Detect which cell encompasses the target text, then output its [x, y] center coordinate. 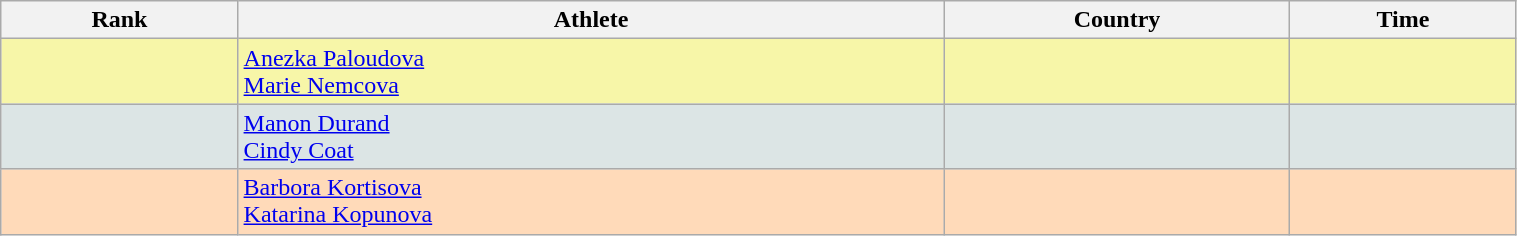
Time [1403, 20]
Barbora KortisovaKatarina Kopunova [591, 202]
Country [1117, 20]
Athlete [591, 20]
Anezka PaloudovaMarie Nemcova [591, 72]
Rank [120, 20]
Manon DurandCindy Coat [591, 136]
